For the text-containing cell, return its midpoint in [X, Y] coordinate format. 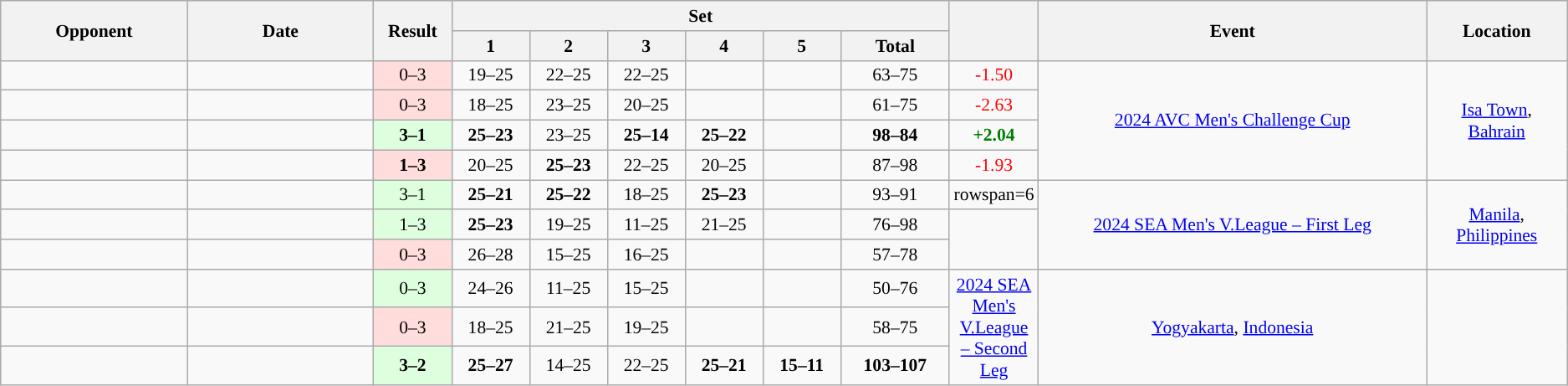
rowspan=6 [993, 195]
5 [801, 46]
-1.93 [993, 165]
3 [646, 46]
26–28 [490, 255]
+2.04 [993, 136]
4 [724, 46]
Result [413, 30]
Opponent [94, 30]
25–14 [646, 136]
2024 SEA Men's V.League – Second Leg [993, 327]
24–26 [490, 289]
2 [569, 46]
Isa Town, Bahrain [1497, 120]
3–2 [413, 366]
93–91 [895, 195]
63–75 [895, 75]
1 [490, 46]
Yogyakarta, Indonesia [1233, 327]
2024 SEA Men's V.League – First Leg [1233, 224]
50–76 [895, 289]
87–98 [895, 165]
Date [281, 30]
Total [895, 46]
76–98 [895, 225]
-1.50 [993, 75]
Location [1497, 30]
61–75 [895, 106]
Manila, Philippines [1497, 224]
Event [1233, 30]
58–75 [895, 327]
-2.63 [993, 106]
103–107 [895, 366]
25–27 [490, 366]
57–78 [895, 255]
15–11 [801, 366]
14–25 [569, 366]
16–25 [646, 255]
Set [701, 16]
2024 AVC Men's Challenge Cup [1233, 120]
98–84 [895, 136]
